Output the (X, Y) coordinate of the center of the cell containing the given text.  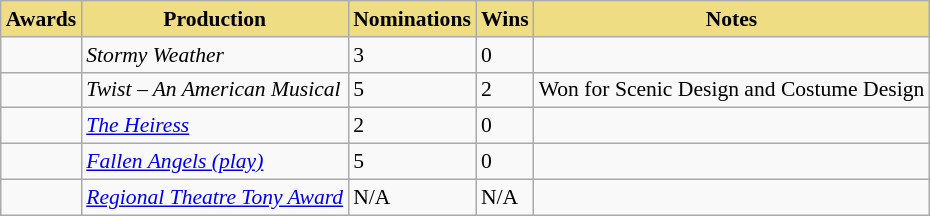
3 (412, 55)
Notes (732, 19)
Fallen Angels (play) (214, 162)
Won for Scenic Design and Costume Design (732, 90)
Regional Theatre Tony Award (214, 197)
Twist – An American Musical (214, 90)
Production (214, 19)
Awards (41, 19)
The Heiress (214, 126)
Stormy Weather (214, 55)
Nominations (412, 19)
Wins (505, 19)
